Identify which cell holds the provided text, then report its [X, Y] central coordinate. 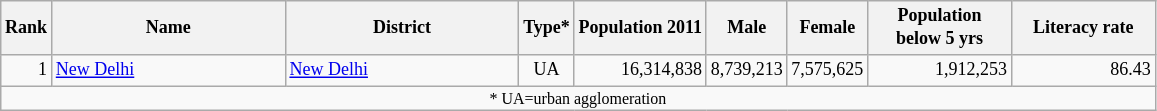
Female [828, 28]
16,314,838 [640, 70]
UA [546, 70]
8,739,213 [746, 70]
District [402, 28]
Type* [546, 28]
Population below 5 yrs [940, 28]
86.43 [1083, 70]
Name [168, 28]
7,575,625 [828, 70]
Literacy rate [1083, 28]
1 [26, 70]
1,912,253 [940, 70]
Male [746, 28]
Population 2011 [640, 28]
* UA=urban agglomeration [578, 98]
Rank [26, 28]
